Scan for the cell matching the given text and deliver its [x, y] coordinate at center. 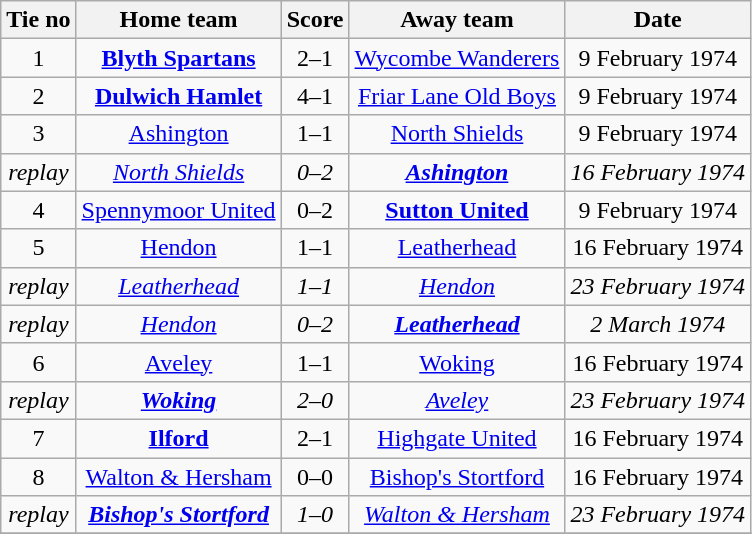
Blyth Spartans [178, 58]
Home team [178, 20]
1 [38, 58]
2–0 [315, 400]
1–0 [315, 515]
5 [38, 248]
Score [315, 20]
0–0 [315, 477]
Sutton United [457, 210]
Away team [457, 20]
Spennymoor United [178, 210]
3 [38, 134]
Tie no [38, 20]
8 [38, 477]
Wycombe Wanderers [457, 58]
2 March 1974 [658, 324]
Ilford [178, 438]
Date [658, 20]
Friar Lane Old Boys [457, 96]
4 [38, 210]
Highgate United [457, 438]
4–1 [315, 96]
7 [38, 438]
Dulwich Hamlet [178, 96]
2 [38, 96]
6 [38, 362]
